Determine the (x, y) coordinate at the center of the cell enclosing the given text.  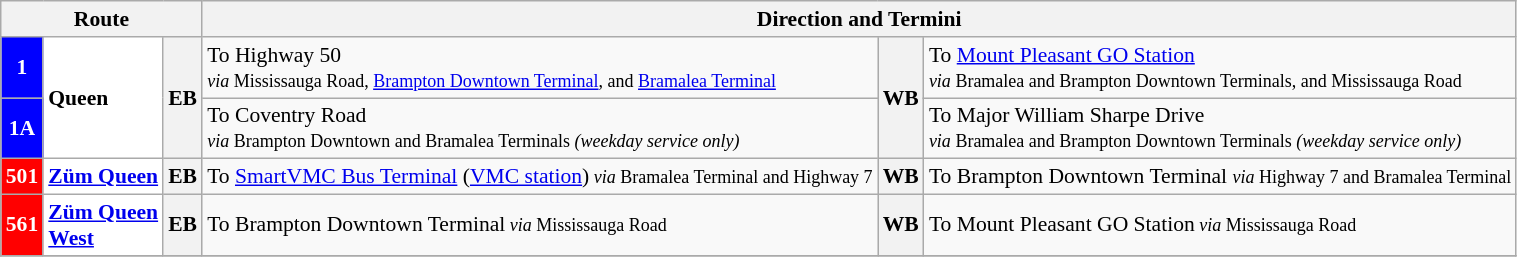
To Major William Sharpe Drivevia Bramalea and Brampton Downtown Terminals (weekday service only) (1220, 128)
Direction and Termini (859, 19)
To Coventry Roadvia Brampton Downtown and Bramalea Terminals (weekday service only) (540, 128)
To SmartVMC Bus Terminal (VMC station) via Bramalea Terminal and Highway 7 (540, 177)
To Mount Pleasant GO Station via Mississauga Road (1220, 226)
To Highway 50via Mississauga Road, Brampton Downtown Terminal, and Bramalea Terminal (540, 68)
To Brampton Downtown Terminal via Highway 7 and Bramalea Terminal (1220, 177)
To Mount Pleasant GO Stationvia Bramalea and Brampton Downtown Terminals, and Mississauga Road (1220, 68)
Züm QueenWest (103, 226)
To Brampton Downtown Terminal via Mississauga Road (540, 226)
Züm Queen (103, 177)
1 (22, 68)
501 (22, 177)
Route (102, 19)
Queen (103, 98)
1A (22, 128)
561 (22, 226)
